Search for the cell housing the specified text and yield its [X, Y] center coordinate. 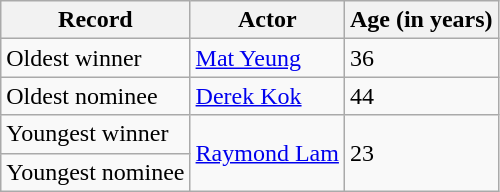
Raymond Lam [267, 153]
Mat Yeung [267, 58]
36 [421, 58]
Derek Kok [267, 96]
Oldest winner [96, 58]
Oldest nominee [96, 96]
Record [96, 20]
Age (in years) [421, 20]
Youngest nominee [96, 172]
44 [421, 96]
Youngest winner [96, 134]
23 [421, 153]
Actor [267, 20]
